Detect which cell encompasses the target text, then output its (x, y) center coordinate. 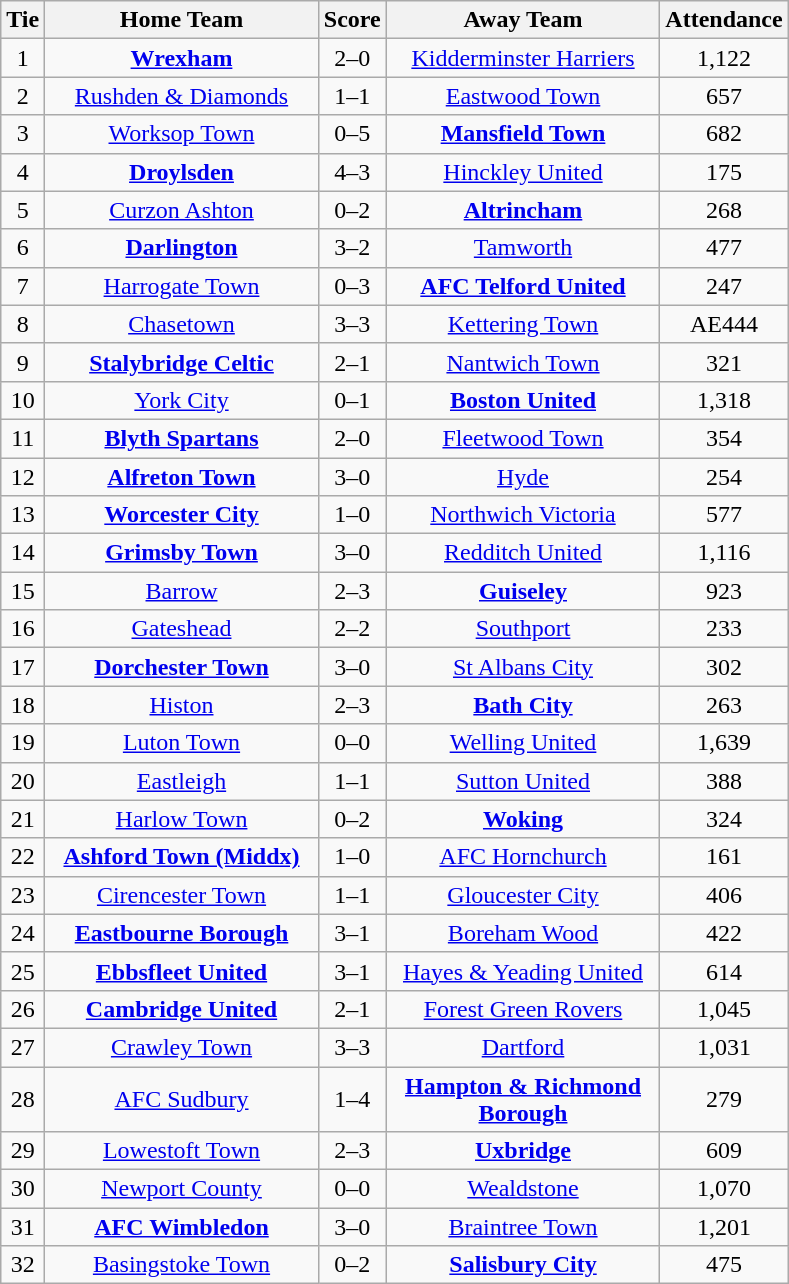
Home Team (182, 20)
Southport (523, 629)
Welling United (523, 743)
Away Team (523, 20)
23 (23, 895)
Score (352, 20)
Salisbury City (523, 1265)
Eastleigh (182, 781)
1,639 (724, 743)
13 (23, 515)
Harlow Town (182, 819)
175 (724, 172)
Kettering Town (523, 324)
Wrexham (182, 58)
11 (23, 438)
16 (23, 629)
28 (23, 1098)
5 (23, 210)
Grimsby Town (182, 553)
1–4 (352, 1098)
26 (23, 1009)
Forest Green Rovers (523, 1009)
25 (23, 971)
Dorchester Town (182, 667)
32 (23, 1265)
279 (724, 1098)
Dartford (523, 1047)
AFC Telford United (523, 286)
477 (724, 248)
Wealdstone (523, 1189)
2–2 (352, 629)
29 (23, 1151)
161 (724, 857)
Tie (23, 20)
Woking (523, 819)
14 (23, 553)
9 (23, 362)
406 (724, 895)
324 (724, 819)
254 (724, 477)
Alfreton Town (182, 477)
Nantwich Town (523, 362)
2 (23, 96)
Luton Town (182, 743)
AFC Hornchurch (523, 857)
Droylsden (182, 172)
682 (724, 134)
Mansfield Town (523, 134)
19 (23, 743)
Blyth Spartans (182, 438)
Rushden & Diamonds (182, 96)
Hyde (523, 477)
18 (23, 705)
302 (724, 667)
Gloucester City (523, 895)
12 (23, 477)
Lowestoft Town (182, 1151)
8 (23, 324)
20 (23, 781)
614 (724, 971)
Crawley Town (182, 1047)
6 (23, 248)
1 (23, 58)
Gateshead (182, 629)
3–2 (352, 248)
27 (23, 1047)
21 (23, 819)
388 (724, 781)
Cirencester Town (182, 895)
475 (724, 1265)
1,318 (724, 400)
Bath City (523, 705)
3 (23, 134)
Hampton & Richmond Borough (523, 1098)
7 (23, 286)
0–5 (352, 134)
AFC Wimbledon (182, 1227)
AE444 (724, 324)
0–1 (352, 400)
4 (23, 172)
1,201 (724, 1227)
10 (23, 400)
Boston United (523, 400)
Kidderminster Harriers (523, 58)
Curzon Ashton (182, 210)
Hinckley United (523, 172)
Altrincham (523, 210)
233 (724, 629)
609 (724, 1151)
1,070 (724, 1189)
Uxbridge (523, 1151)
Ashford Town (Middx) (182, 857)
Chasetown (182, 324)
263 (724, 705)
Ebbsfleet United (182, 971)
AFC Sudbury (182, 1098)
Barrow (182, 591)
Basingstoke Town (182, 1265)
31 (23, 1227)
Guiseley (523, 591)
Attendance (724, 20)
Eastbourne Borough (182, 933)
Histon (182, 705)
York City (182, 400)
Fleetwood Town (523, 438)
422 (724, 933)
1,031 (724, 1047)
22 (23, 857)
Tamworth (523, 248)
St Albans City (523, 667)
Sutton United (523, 781)
Harrogate Town (182, 286)
4–3 (352, 172)
17 (23, 667)
1,122 (724, 58)
Newport County (182, 1189)
247 (724, 286)
Darlington (182, 248)
1,116 (724, 553)
321 (724, 362)
Worksop Town (182, 134)
1,045 (724, 1009)
Northwich Victoria (523, 515)
268 (724, 210)
0–3 (352, 286)
923 (724, 591)
24 (23, 933)
Redditch United (523, 553)
Hayes & Yeading United (523, 971)
30 (23, 1189)
Worcester City (182, 515)
354 (724, 438)
Eastwood Town (523, 96)
Stalybridge Celtic (182, 362)
657 (724, 96)
Boreham Wood (523, 933)
Braintree Town (523, 1227)
Cambridge United (182, 1009)
15 (23, 591)
577 (724, 515)
